Search for the cell housing the specified text and yield its [x, y] center coordinate. 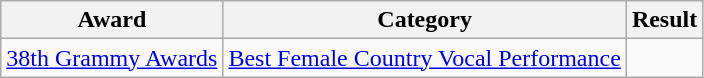
38th Grammy Awards [112, 58]
Result [664, 20]
Category [424, 20]
Best Female Country Vocal Performance [424, 58]
Award [112, 20]
